From the cell containing the given text, extract its center point as [X, Y] coordinate. 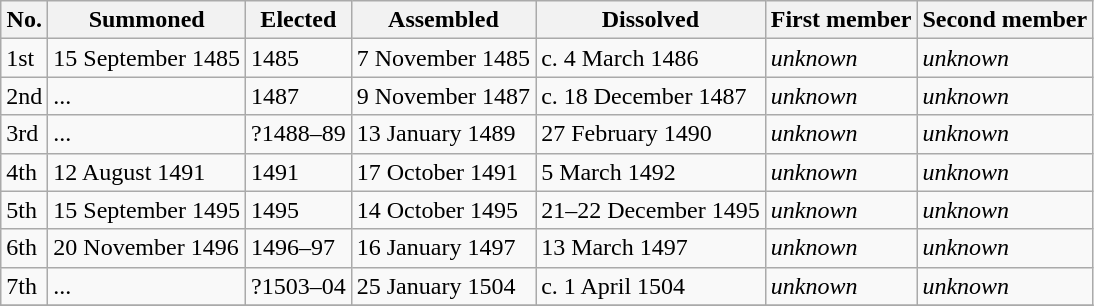
9 November 1487 [443, 96]
4th [24, 172]
1487 [299, 96]
16 January 1497 [443, 248]
7th [24, 286]
21–22 December 1495 [651, 210]
20 November 1496 [147, 248]
13 March 1497 [651, 248]
25 January 1504 [443, 286]
1st [24, 58]
12 August 1491 [147, 172]
6th [24, 248]
?1488–89 [299, 134]
14 October 1495 [443, 210]
2nd [24, 96]
7 November 1485 [443, 58]
1491 [299, 172]
13 January 1489 [443, 134]
No. [24, 20]
First member [841, 20]
15 September 1495 [147, 210]
c. 1 April 1504 [651, 286]
3rd [24, 134]
Assembled [443, 20]
5 March 1492 [651, 172]
17 October 1491 [443, 172]
Elected [299, 20]
1496–97 [299, 248]
?1503–04 [299, 286]
c. 4 March 1486 [651, 58]
c. 18 December 1487 [651, 96]
27 February 1490 [651, 134]
1495 [299, 210]
Dissolved [651, 20]
15 September 1485 [147, 58]
Second member [1005, 20]
1485 [299, 58]
5th [24, 210]
Summoned [147, 20]
